Pinpoint the cell where the given text exists, returning its [X, Y] midpoint coordinate. 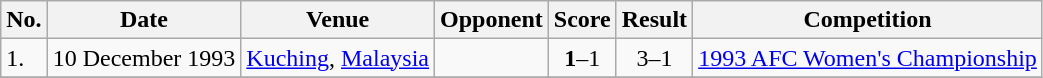
1. [24, 58]
Opponent [492, 20]
1993 AFC Women's Championship [868, 58]
1–1 [582, 58]
Kuching, Malaysia [338, 58]
3–1 [654, 58]
Date [144, 20]
No. [24, 20]
Score [582, 20]
Result [654, 20]
Venue [338, 20]
Competition [868, 20]
10 December 1993 [144, 58]
